For the text-containing cell, return its midpoint in [X, Y] coordinate format. 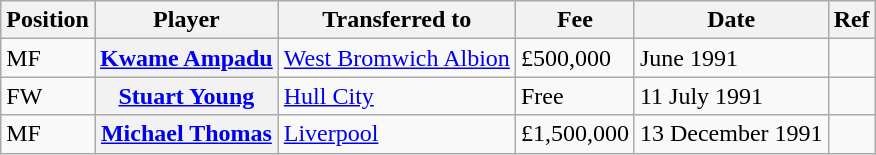
Fee [574, 20]
£1,500,000 [574, 134]
Free [574, 96]
11 July 1991 [731, 96]
West Bromwich Albion [396, 58]
Hull City [396, 96]
Michael Thomas [186, 134]
Ref [852, 20]
FW [48, 96]
Position [48, 20]
Kwame Ampadu [186, 58]
£500,000 [574, 58]
June 1991 [731, 58]
Stuart Young [186, 96]
Player [186, 20]
Liverpool [396, 134]
Transferred to [396, 20]
13 December 1991 [731, 134]
Date [731, 20]
